Identify which cell holds the provided text, then report its (X, Y) central coordinate. 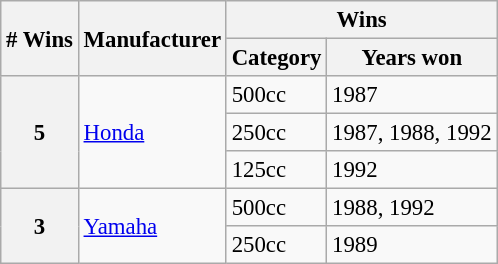
125cc (276, 170)
3 (40, 226)
1988, 1992 (412, 208)
Category (276, 58)
1992 (412, 170)
1987, 1988, 1992 (412, 133)
Yamaha (152, 226)
Honda (152, 132)
1989 (412, 245)
Manufacturer (152, 38)
1987 (412, 95)
# Wins (40, 38)
Wins (361, 20)
5 (40, 132)
Years won (412, 58)
